Scan for the cell matching the given text and deliver its (x, y) coordinate at center. 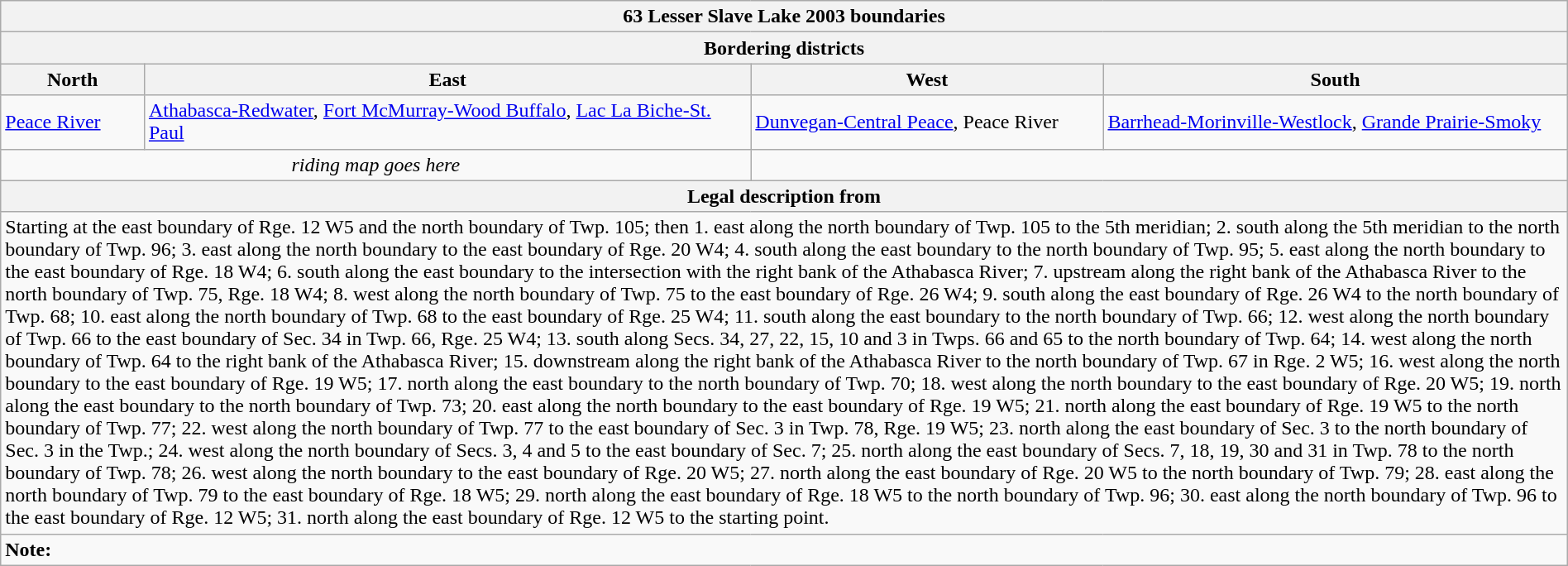
63 Lesser Slave Lake 2003 boundaries (784, 17)
riding map goes here (375, 165)
Athabasca-Redwater, Fort McMurray-Wood Buffalo, Lac La Biche-St. Paul (447, 122)
Note: (784, 549)
Barrhead-Morinville-Westlock, Grande Prairie-Smoky (1335, 122)
East (447, 79)
Peace River (73, 122)
Dunvegan-Central Peace, Peace River (927, 122)
Bordering districts (784, 48)
South (1335, 79)
West (927, 79)
North (73, 79)
Legal description from (784, 196)
